Scan for the cell matching the given text and deliver its [x, y] coordinate at center. 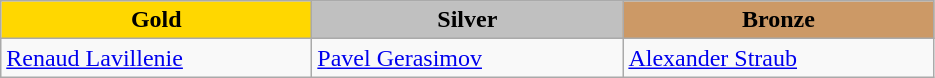
Bronze [778, 20]
Gold [156, 20]
Pavel Gerasimov [468, 58]
Renaud Lavillenie [156, 58]
Alexander Straub [778, 58]
Silver [468, 20]
